Extract the [X, Y] coordinate from the center of the cell holding the provided text.  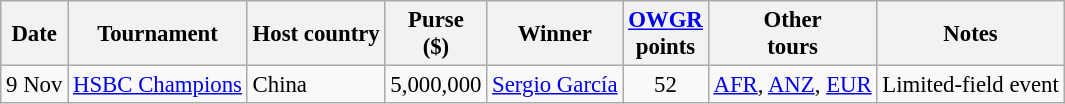
9 Nov [34, 85]
Tournament [158, 34]
Limited-field event [970, 85]
Sergio García [555, 85]
OWGRpoints [666, 34]
HSBC Champions [158, 85]
AFR, ANZ, EUR [792, 85]
Purse($) [436, 34]
China [316, 85]
5,000,000 [436, 85]
Winner [555, 34]
Host country [316, 34]
52 [666, 85]
Date [34, 34]
Othertours [792, 34]
Notes [970, 34]
